Locate the cell with the specified text and output its (X, Y) center coordinate. 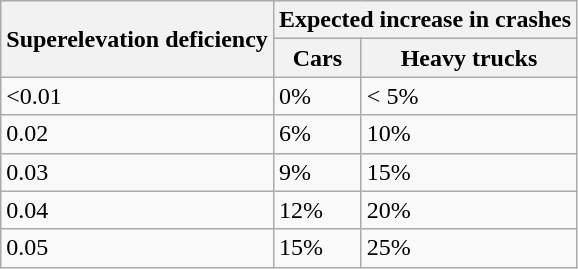
Heavy trucks (468, 58)
<0.01 (138, 96)
Expected increase in crashes (424, 20)
20% (468, 210)
12% (317, 210)
0% (317, 96)
9% (317, 172)
0.04 (138, 210)
25% (468, 248)
10% (468, 134)
< 5% (468, 96)
0.03 (138, 172)
6% (317, 134)
Superelevation deficiency (138, 39)
Cars (317, 58)
0.05 (138, 248)
0.02 (138, 134)
